Scan for the cell matching the given text and deliver its [X, Y] coordinate at center. 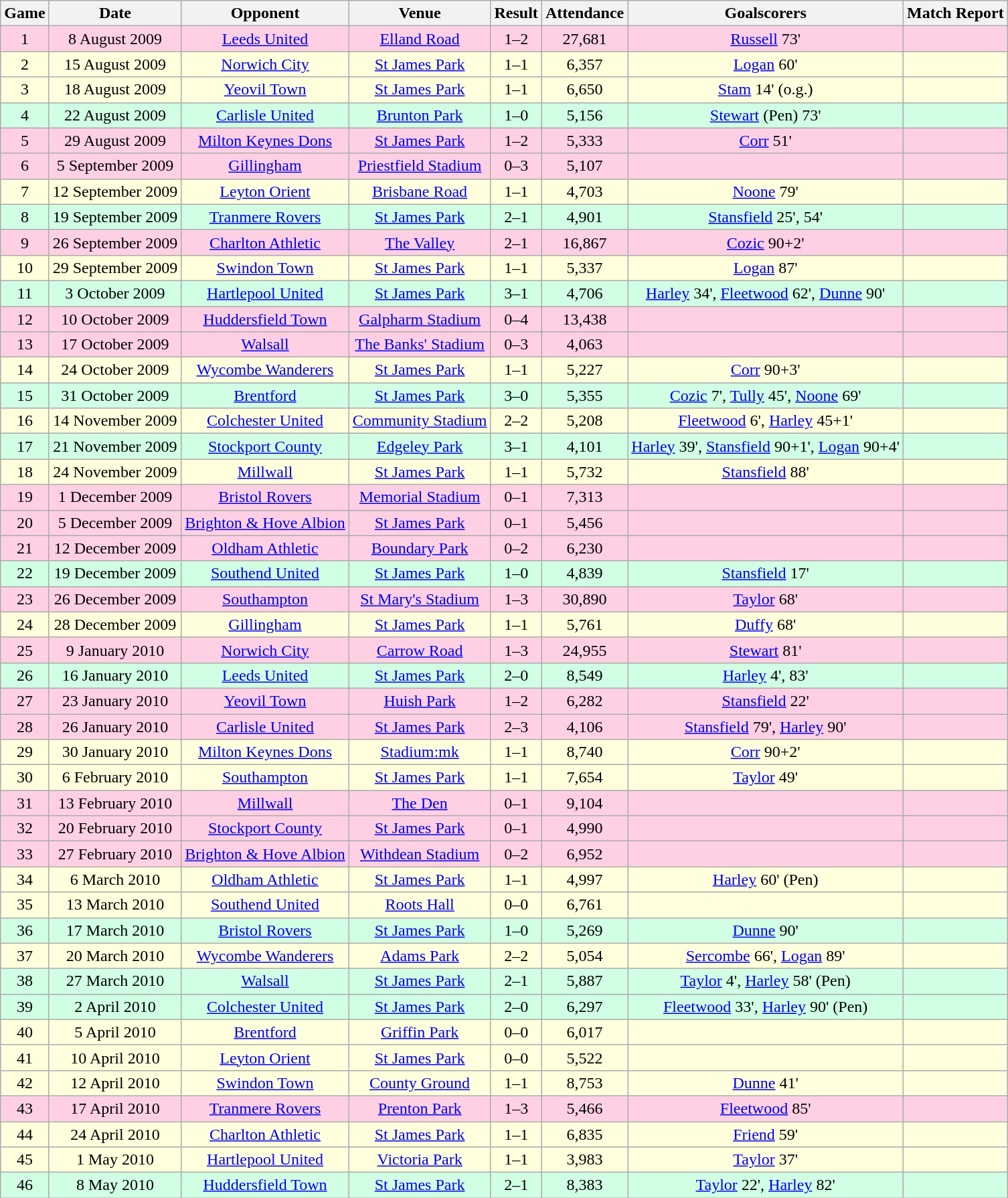
18 August 2009 [115, 90]
28 December 2009 [115, 624]
3,983 [584, 1160]
36 [25, 930]
5,269 [584, 930]
Adams Park [420, 956]
24 April 2010 [115, 1134]
St Mary's Stadium [420, 599]
8 May 2010 [115, 1185]
1 [25, 39]
Stansfield 25', 54' [766, 217]
The Banks' Stadium [420, 345]
Community Stadium [420, 421]
Harley 4', 83' [766, 675]
7,313 [584, 497]
Stewart 81' [766, 650]
5,156 [584, 115]
4 [25, 115]
Russell 73' [766, 39]
Galpharm Stadium [420, 319]
8 [25, 217]
Corr 90+3' [766, 370]
Cozic 90+2' [766, 242]
1 December 2009 [115, 497]
Boundary Park [420, 548]
16,867 [584, 242]
26 September 2009 [115, 242]
3 October 2009 [115, 293]
22 August 2009 [115, 115]
5 [25, 141]
28 [25, 726]
Date [115, 13]
9,104 [584, 803]
37 [25, 956]
Elland Road [420, 39]
12 April 2010 [115, 1083]
15 [25, 396]
1 May 2010 [115, 1160]
Victoria Park [420, 1160]
Logan 60' [766, 64]
Goalscorers [766, 13]
23 January 2010 [115, 701]
6 March 2010 [115, 879]
Venue [420, 13]
5 December 2009 [115, 523]
County Ground [420, 1083]
5,337 [584, 268]
8,740 [584, 752]
17 March 2010 [115, 930]
26 January 2010 [115, 726]
19 [25, 497]
0–4 [516, 319]
16 January 2010 [115, 675]
10 October 2009 [115, 319]
Memorial Stadium [420, 497]
Fleetwood 6', Harley 45+1' [766, 421]
4,997 [584, 879]
Friend 59' [766, 1134]
Stansfield 88' [766, 472]
11 [25, 293]
2 April 2010 [115, 1007]
Stansfield 79', Harley 90' [766, 726]
9 January 2010 [115, 650]
44 [25, 1134]
Stansfield 17' [766, 574]
34 [25, 879]
43 [25, 1108]
29 September 2009 [115, 268]
16 [25, 421]
3 [25, 90]
Taylor 22', Harley 82' [766, 1185]
14 [25, 370]
Taylor 68' [766, 599]
Stam 14' (o.g.) [766, 90]
29 August 2009 [115, 141]
6,282 [584, 701]
30 January 2010 [115, 752]
Brunton Park [420, 115]
21 November 2009 [115, 446]
The Valley [420, 242]
Harley 60' (Pen) [766, 879]
39 [25, 1007]
4,706 [584, 293]
9 [25, 242]
Stansfield 22' [766, 701]
6,835 [584, 1134]
23 [25, 599]
20 [25, 523]
41 [25, 1057]
5,107 [584, 166]
Game [25, 13]
Priestfield Stadium [420, 166]
12 [25, 319]
Dunne 90' [766, 930]
4,839 [584, 574]
5 April 2010 [115, 1032]
Harley 39', Stansfield 90+1', Logan 90+4' [766, 446]
Withdean Stadium [420, 854]
Carrow Road [420, 650]
22 [25, 574]
13,438 [584, 319]
5,227 [584, 370]
5,355 [584, 396]
38 [25, 981]
5,466 [584, 1108]
20 February 2010 [115, 829]
26 December 2009 [115, 599]
4,990 [584, 829]
19 December 2009 [115, 574]
7,654 [584, 778]
14 November 2009 [115, 421]
6,357 [584, 64]
Stadium:mk [420, 752]
Cozic 7', Tully 45', Noone 69' [766, 396]
13 March 2010 [115, 905]
17 [25, 446]
Corr 51' [766, 141]
Brisbane Road [420, 191]
24 [25, 624]
24 October 2009 [115, 370]
Taylor 49' [766, 778]
30 [25, 778]
13 February 2010 [115, 803]
6,761 [584, 905]
5 September 2009 [115, 166]
35 [25, 905]
31 October 2009 [115, 396]
The Den [420, 803]
Fleetwood 33', Harley 90' (Pen) [766, 1007]
21 [25, 548]
6,650 [584, 90]
19 September 2009 [115, 217]
40 [25, 1032]
27,681 [584, 39]
Huish Park [420, 701]
Corr 90+2' [766, 752]
13 [25, 345]
5,456 [584, 523]
Fleetwood 85' [766, 1108]
27 March 2010 [115, 981]
12 September 2009 [115, 191]
Match Report [956, 13]
5,732 [584, 472]
Prenton Park [420, 1108]
17 October 2009 [115, 345]
6 February 2010 [115, 778]
Noone 79' [766, 191]
8 August 2009 [115, 39]
20 March 2010 [115, 956]
6 [25, 166]
32 [25, 829]
5,522 [584, 1057]
5,887 [584, 981]
30,890 [584, 599]
4,901 [584, 217]
Harley 34', Fleetwood 62', Dunne 90' [766, 293]
45 [25, 1160]
6,230 [584, 548]
24,955 [584, 650]
10 [25, 268]
29 [25, 752]
25 [25, 650]
15 August 2009 [115, 64]
6,017 [584, 1032]
6,297 [584, 1007]
12 December 2009 [115, 548]
Griffin Park [420, 1032]
26 [25, 675]
8,549 [584, 675]
Duffy 68' [766, 624]
Result [516, 13]
2 [25, 64]
4,703 [584, 191]
27 February 2010 [115, 854]
Stewart (Pen) 73' [766, 115]
18 [25, 472]
Roots Hall [420, 905]
Attendance [584, 13]
31 [25, 803]
Logan 87' [766, 268]
2–3 [516, 726]
24 November 2009 [115, 472]
Dunne 41' [766, 1083]
Taylor 4', Harley 58' (Pen) [766, 981]
17 April 2010 [115, 1108]
5,054 [584, 956]
6,952 [584, 854]
4,063 [584, 345]
5,333 [584, 141]
8,383 [584, 1185]
4,101 [584, 446]
46 [25, 1185]
5,761 [584, 624]
33 [25, 854]
Edgeley Park [420, 446]
8,753 [584, 1083]
27 [25, 701]
42 [25, 1083]
3–0 [516, 396]
4,106 [584, 726]
Opponent [265, 13]
Sercombe 66', Logan 89' [766, 956]
5,208 [584, 421]
Taylor 37' [766, 1160]
10 April 2010 [115, 1057]
7 [25, 191]
